Locate the cell with the specified text and output its (X, Y) center coordinate. 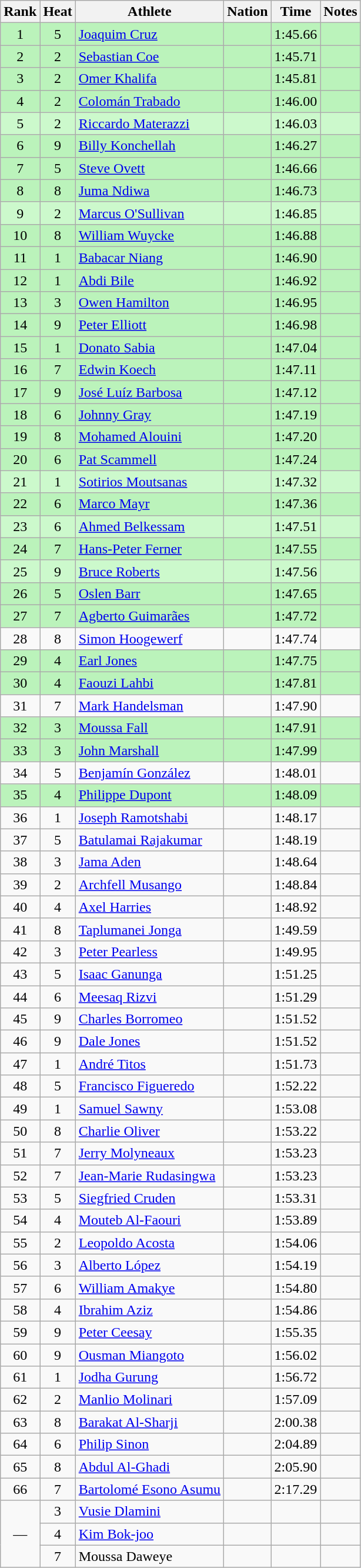
Time (296, 12)
1:46.27 (296, 146)
1:47.81 (296, 683)
Juma Ndiwa (149, 191)
1:47.55 (296, 549)
Kim Bok-joo (149, 1534)
34 (20, 773)
1:54.06 (296, 1243)
Jodha Gurung (149, 1377)
1:48.92 (296, 907)
46 (20, 1042)
Ahmed Belkessam (149, 526)
11 (20, 258)
Billy Konchellah (149, 146)
29 (20, 661)
49 (20, 1109)
1:45.71 (296, 56)
1:48.01 (296, 773)
Notes (340, 12)
1:46.85 (296, 213)
1:47.04 (296, 348)
— (20, 1534)
1:46.90 (296, 258)
63 (20, 1422)
1:47.91 (296, 728)
2:00.38 (296, 1422)
35 (20, 795)
56 (20, 1265)
33 (20, 750)
Faouzi Lahbi (149, 683)
1:46.00 (296, 101)
André Titos (149, 1064)
2:04.89 (296, 1444)
21 (20, 482)
1:51.29 (296, 997)
51 (20, 1153)
38 (20, 862)
1:49.59 (296, 929)
Vusie Dlamini (149, 1512)
Meesaq Rizvi (149, 997)
Jerry Molyneaux (149, 1153)
66 (20, 1489)
18 (20, 415)
Marco Mayr (149, 504)
26 (20, 593)
Alberto López (149, 1265)
Siegfried Cruden (149, 1198)
23 (20, 526)
Dale Jones (149, 1042)
Heat (58, 12)
Jama Aden (149, 862)
Donato Sabia (149, 348)
55 (20, 1243)
Charles Borromeo (149, 1019)
Philip Sinon (149, 1444)
19 (20, 437)
William Wuycke (149, 235)
1:56.72 (296, 1377)
John Marshall (149, 750)
1:47.36 (296, 504)
Edwin Koech (149, 370)
47 (20, 1064)
1:46.73 (296, 191)
1:56.02 (296, 1355)
10 (20, 235)
Philippe Dupont (149, 795)
50 (20, 1131)
37 (20, 840)
1:45.81 (296, 79)
Athlete (149, 12)
Peter Ceesay (149, 1332)
59 (20, 1332)
1:48.19 (296, 840)
1:45.66 (296, 34)
1:47.72 (296, 616)
65 (20, 1467)
Johnny Gray (149, 415)
Earl Jones (149, 661)
40 (20, 907)
1:48.17 (296, 818)
31 (20, 706)
1:46.92 (296, 281)
Isaac Ganunga (149, 974)
53 (20, 1198)
32 (20, 728)
43 (20, 974)
Francisco Figueredo (149, 1086)
61 (20, 1377)
Archfell Musango (149, 885)
1:47.51 (296, 526)
17 (20, 392)
27 (20, 616)
1:47.74 (296, 638)
1:47.20 (296, 437)
Moussa Daweye (149, 1556)
Agberto Guimarães (149, 616)
Abdul Al-Ghadi (149, 1467)
1:51.25 (296, 974)
1:53.89 (296, 1220)
41 (20, 929)
1:48.09 (296, 795)
45 (20, 1019)
Ousman Miangoto (149, 1355)
Moussa Fall (149, 728)
Batulamai Rajakumar (149, 840)
1:53.22 (296, 1131)
Marcus O'Sullivan (149, 213)
54 (20, 1220)
1:54.80 (296, 1287)
52 (20, 1176)
Axel Harries (149, 907)
Nation (248, 12)
39 (20, 885)
1:47.32 (296, 482)
Steve Ovett (149, 168)
Peter Elliott (149, 325)
Omer Khalifa (149, 79)
Manlio Molinari (149, 1400)
1:57.09 (296, 1400)
1:46.03 (296, 124)
Abdi Bile (149, 281)
1:47.99 (296, 750)
Taplumanei Jonga (149, 929)
62 (20, 1400)
Jean-Marie Rudasingwa (149, 1176)
Sebastian Coe (149, 56)
1:54.19 (296, 1265)
1:49.95 (296, 952)
Sotirios Moutsanas (149, 482)
14 (20, 325)
1:47.65 (296, 593)
24 (20, 549)
Mouteb Al-Faouri (149, 1220)
Rank (20, 12)
Owen Hamilton (149, 303)
2:05.90 (296, 1467)
Mohamed Alouini (149, 437)
1:47.56 (296, 571)
13 (20, 303)
Bartolomé Esono Asumu (149, 1489)
57 (20, 1287)
Hans-Peter Ferner (149, 549)
36 (20, 818)
Oslen Barr (149, 593)
1:48.64 (296, 862)
28 (20, 638)
Mark Handelsman (149, 706)
1:48.84 (296, 885)
12 (20, 281)
Charlie Oliver (149, 1131)
Leopoldo Acosta (149, 1243)
Simon Hoogewerf (149, 638)
1:47.75 (296, 661)
1:47.12 (296, 392)
1:47.19 (296, 415)
1:47.90 (296, 706)
Pat Scammell (149, 459)
Peter Pearless (149, 952)
20 (20, 459)
25 (20, 571)
Benjamín González (149, 773)
1:51.73 (296, 1064)
1:47.11 (296, 370)
Riccardo Materazzi (149, 124)
1:52.22 (296, 1086)
William Amakye (149, 1287)
1:46.95 (296, 303)
58 (20, 1310)
1:54.86 (296, 1310)
16 (20, 370)
44 (20, 997)
Joaquim Cruz (149, 34)
60 (20, 1355)
Colomán Trabado (149, 101)
2:17.29 (296, 1489)
1:47.24 (296, 459)
Barakat Al-Sharji (149, 1422)
Babacar Niang (149, 258)
Bruce Roberts (149, 571)
Joseph Ramotshabi (149, 818)
15 (20, 348)
1:53.08 (296, 1109)
42 (20, 952)
José Luíz Barbosa (149, 392)
1:46.88 (296, 235)
22 (20, 504)
Samuel Sawny (149, 1109)
Ibrahim Aziz (149, 1310)
64 (20, 1444)
30 (20, 683)
1:55.35 (296, 1332)
48 (20, 1086)
1:53.31 (296, 1198)
1:46.66 (296, 168)
1:46.98 (296, 325)
